From the cell containing the given text, extract its center point as [X, Y] coordinate. 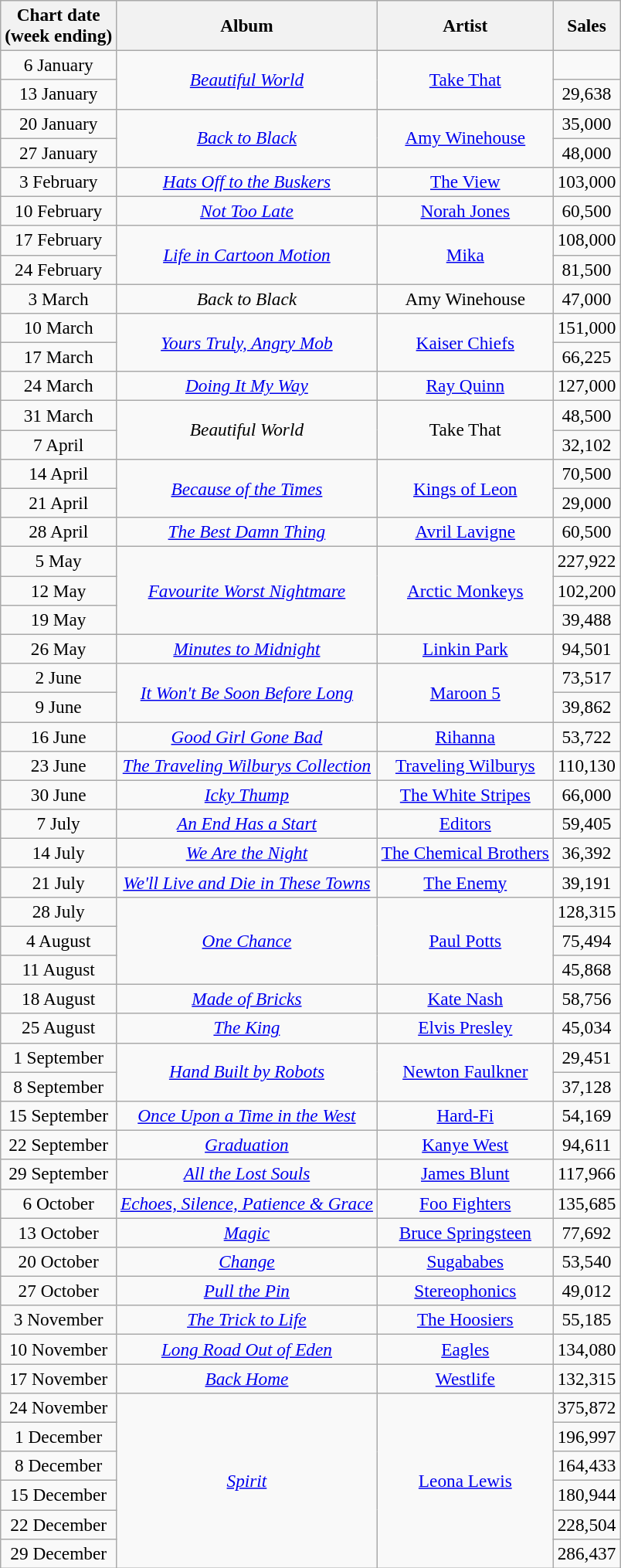
7 April [59, 444]
30 June [59, 795]
Favourite Worst Nightmare [247, 590]
18 August [59, 999]
6 January [59, 65]
10 November [59, 1349]
We'll Live and Die in These Towns [247, 882]
49,012 [586, 1291]
134,080 [586, 1349]
11 August [59, 969]
Graduation [247, 1145]
127,000 [586, 386]
Newton Faulkner [465, 1072]
12 May [59, 590]
15 December [59, 1495]
13 October [59, 1232]
Minutes to Midnight [247, 649]
Westlife [465, 1378]
227,922 [586, 561]
24 March [59, 386]
10 March [59, 328]
Ray Quinn [465, 386]
Yours Truly, Angry Mob [247, 342]
Norah Jones [465, 211]
94,611 [586, 1145]
Leona Lewis [465, 1480]
Magic [247, 1232]
Rihanna [465, 736]
Good Girl Gone Bad [247, 736]
102,200 [586, 590]
19 May [59, 619]
39,862 [586, 707]
6 October [59, 1203]
The Chemical Brothers [465, 853]
One Chance [247, 941]
29,451 [586, 1057]
The King [247, 1028]
48,000 [586, 152]
The Hoosiers [465, 1320]
53,540 [586, 1261]
151,000 [586, 328]
3 November [59, 1320]
The Enemy [465, 882]
Kate Nash [465, 999]
Kaiser Chiefs [465, 342]
16 June [59, 736]
29,638 [586, 94]
The Best Damn Thing [247, 532]
110,130 [586, 765]
286,437 [586, 1553]
8 December [59, 1466]
32,102 [586, 444]
Long Road Out of Eden [247, 1349]
164,433 [586, 1466]
Doing It My Way [247, 386]
36,392 [586, 853]
28 July [59, 911]
James Blunt [465, 1174]
31 March [59, 415]
Hats Off to the Buskers [247, 182]
Artist [465, 25]
10 February [59, 211]
The White Stripes [465, 795]
Spirit [247, 1480]
1 September [59, 1057]
Eagles [465, 1349]
We Are the Night [247, 853]
45,034 [586, 1028]
25 August [59, 1028]
14 July [59, 853]
Hand Built by Robots [247, 1072]
All the Lost Souls [247, 1174]
17 March [59, 357]
128,315 [586, 911]
180,944 [586, 1495]
3 March [59, 298]
The View [465, 182]
5 May [59, 561]
The Traveling Wilburys Collection [247, 765]
Chart date(week ending) [59, 25]
14 April [59, 473]
66,000 [586, 795]
The Trick to Life [247, 1320]
132,315 [586, 1378]
Once Upon a Time in the West [247, 1115]
75,494 [586, 940]
37,128 [586, 1086]
1 December [59, 1437]
Back Home [247, 1378]
15 September [59, 1115]
39,488 [586, 619]
45,868 [586, 969]
Icky Thump [247, 795]
9 June [59, 707]
35,000 [586, 124]
Pull the Pin [247, 1291]
17 February [59, 240]
48,500 [586, 415]
An End Has a Start [247, 823]
20 January [59, 124]
117,966 [586, 1174]
Sugababes [465, 1261]
77,692 [586, 1232]
Because of the Times [247, 488]
Arctic Monkeys [465, 590]
It Won't Be Soon Before Long [247, 692]
81,500 [586, 270]
53,722 [586, 736]
Traveling Wilburys [465, 765]
26 May [59, 649]
Change [247, 1261]
Linkin Park [465, 649]
Not Too Late [247, 211]
Album [247, 25]
Avril Lavigne [465, 532]
54,169 [586, 1115]
8 September [59, 1086]
27 October [59, 1291]
29 December [59, 1553]
55,185 [586, 1320]
Echoes, Silence, Patience & Grace [247, 1203]
Editors [465, 823]
Paul Potts [465, 941]
7 July [59, 823]
21 April [59, 503]
Foo Fighters [465, 1203]
Stereophonics [465, 1291]
Life in Cartoon Motion [247, 255]
3 February [59, 182]
73,517 [586, 677]
Sales [586, 25]
29,000 [586, 503]
Hard-Fi [465, 1115]
13 January [59, 94]
4 August [59, 940]
21 July [59, 882]
Kanye West [465, 1145]
20 October [59, 1261]
70,500 [586, 473]
23 June [59, 765]
2 June [59, 677]
22 September [59, 1145]
Made of Bricks [247, 999]
59,405 [586, 823]
135,685 [586, 1203]
24 November [59, 1407]
108,000 [586, 240]
24 February [59, 270]
375,872 [586, 1407]
39,191 [586, 882]
Kings of Leon [465, 488]
94,501 [586, 649]
29 September [59, 1174]
66,225 [586, 357]
28 April [59, 532]
27 January [59, 152]
17 November [59, 1378]
228,504 [586, 1524]
22 December [59, 1524]
47,000 [586, 298]
58,756 [586, 999]
Maroon 5 [465, 692]
Mika [465, 255]
196,997 [586, 1437]
Elvis Presley [465, 1028]
Bruce Springsteen [465, 1232]
103,000 [586, 182]
